Return the [x, y] coordinate for the center point of the cell that contains the specified text.  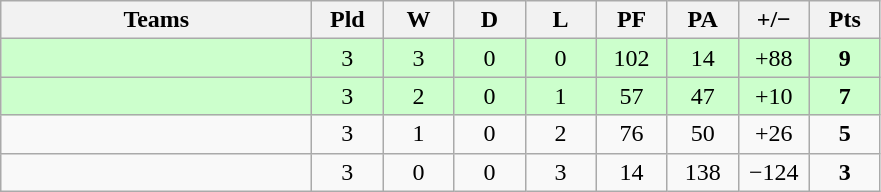
Teams [156, 20]
47 [702, 96]
PA [702, 20]
D [490, 20]
−124 [774, 172]
+88 [774, 58]
L [560, 20]
50 [702, 134]
7 [844, 96]
+26 [774, 134]
102 [632, 58]
Pld [348, 20]
PF [632, 20]
5 [844, 134]
138 [702, 172]
W [418, 20]
Pts [844, 20]
76 [632, 134]
+10 [774, 96]
+/− [774, 20]
9 [844, 58]
57 [632, 96]
